Search for the cell housing the specified text and yield its [X, Y] center coordinate. 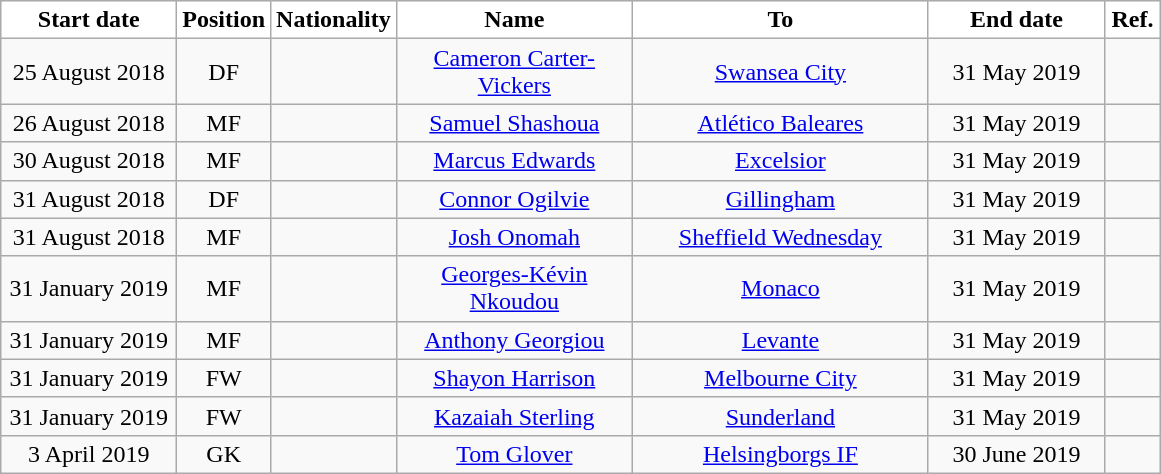
Marcus Edwards [514, 161]
Swansea City [780, 72]
Kazaiah Sterling [514, 416]
30 August 2018 [89, 161]
Nationality [334, 20]
Anthony Georgiou [514, 340]
Levante [780, 340]
End date [1016, 20]
Sheffield Wednesday [780, 237]
Atlético Baleares [780, 123]
To [780, 20]
Ref. [1132, 20]
GK [224, 454]
Melbourne City [780, 378]
30 June 2019 [1016, 454]
Georges-Kévin Nkoudou [514, 288]
Gillingham [780, 199]
Shayon Harrison [514, 378]
Samuel Shashoua [514, 123]
26 August 2018 [89, 123]
Cameron Carter-Vickers [514, 72]
Tom Glover [514, 454]
3 April 2019 [89, 454]
Excelsior [780, 161]
Monaco [780, 288]
Connor Ogilvie [514, 199]
Position [224, 20]
Start date [89, 20]
Name [514, 20]
25 August 2018 [89, 72]
Josh Onomah [514, 237]
Sunderland [780, 416]
Helsingborgs IF [780, 454]
